From the cell containing the given text, extract its center point as [X, Y] coordinate. 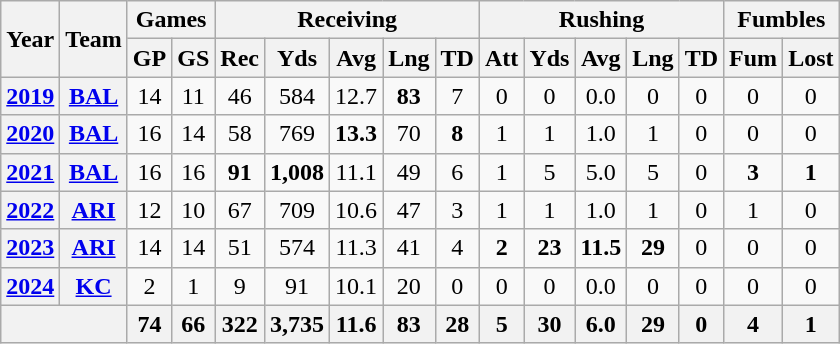
584 [298, 96]
70 [409, 134]
8 [457, 134]
28 [457, 324]
574 [298, 248]
47 [409, 210]
1,008 [298, 172]
30 [550, 324]
10.1 [356, 286]
2019 [30, 96]
5.0 [601, 172]
Fumbles [782, 20]
Rec [240, 58]
2024 [30, 286]
7 [457, 96]
58 [240, 134]
67 [240, 210]
Fum [754, 58]
12.7 [356, 96]
46 [240, 96]
51 [240, 248]
23 [550, 248]
Year [30, 39]
6 [457, 172]
2021 [30, 172]
74 [149, 324]
3,735 [298, 324]
2022 [30, 210]
66 [194, 324]
6.0 [601, 324]
KC [94, 286]
10.6 [356, 210]
11.1 [356, 172]
10 [194, 210]
Team [94, 39]
11.5 [601, 248]
769 [298, 134]
Lost [811, 58]
12 [149, 210]
41 [409, 248]
GS [194, 58]
11.3 [356, 248]
20 [409, 286]
GP [149, 58]
11.6 [356, 324]
9 [240, 286]
11 [194, 96]
Receiving [348, 20]
Att [501, 58]
13.3 [356, 134]
Rushing [601, 20]
2023 [30, 248]
2020 [30, 134]
49 [409, 172]
709 [298, 210]
322 [240, 324]
Games [170, 20]
